Output the [x, y] coordinate of the center of the cell containing the given text.  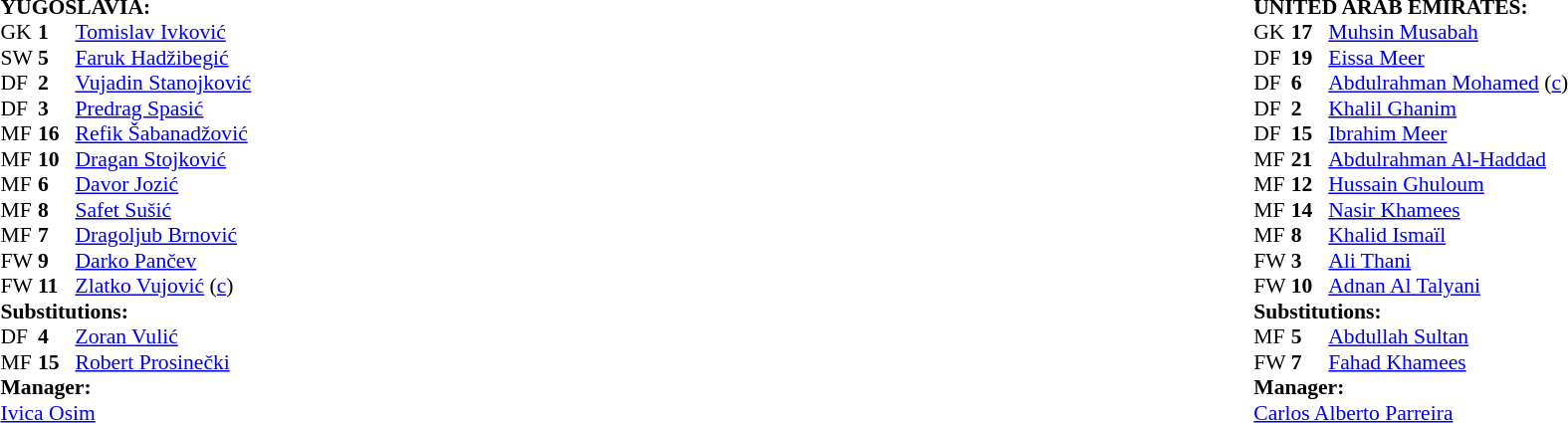
Eissa Meer [1448, 58]
9 [57, 261]
Vujadin Stanojković [163, 83]
4 [57, 337]
1 [57, 33]
Fahad Khamees [1448, 362]
Abdulrahman Al-Haddad [1448, 159]
21 [1310, 159]
Hussain Ghuloum [1448, 184]
Zlatko Vujović (c) [163, 286]
17 [1310, 33]
Adnan Al Talyani [1448, 286]
Khalid Ismaïl [1448, 236]
Muhsin Musabah [1448, 33]
14 [1310, 210]
12 [1310, 184]
Abdullah Sultan [1448, 337]
Ibrahim Meer [1448, 134]
Robert Prosinečki [163, 362]
Khalil Ghanim [1448, 108]
Refik Šabanadžović [163, 134]
19 [1310, 58]
Ali Thani [1448, 261]
Faruk Hadžibegić [163, 58]
11 [57, 286]
Predrag Spasić [163, 108]
Tomislav Ivković [163, 33]
Darko Pančev [163, 261]
Nasir Khamees [1448, 210]
Dragoljub Brnović [163, 236]
Davor Jozić [163, 184]
Zoran Vulić [163, 337]
SW [19, 58]
Abdulrahman Mohamed (c) [1448, 83]
Safet Sušić [163, 210]
Dragan Stojković [163, 159]
16 [57, 134]
